Find where the given text appears and provide that cell's center as (x, y) coordinate. 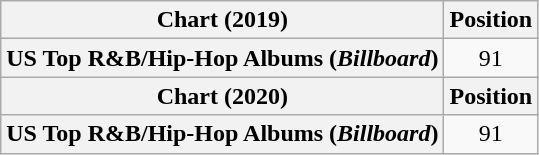
Chart (2019) (222, 20)
Chart (2020) (222, 96)
